Provide the [x, y] coordinate of the cell's center where the given text is located.  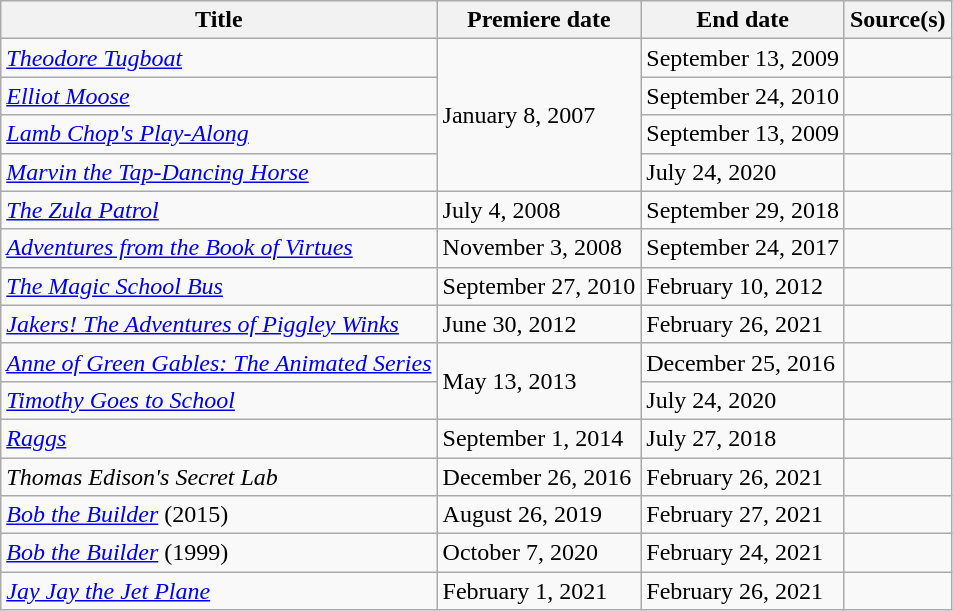
February 24, 2021 [743, 553]
Marvin the Tap-Dancing Horse [219, 172]
Elliot Moose [219, 96]
September 1, 2014 [539, 438]
September 24, 2017 [743, 248]
Raggs [219, 438]
The Zula Patrol [219, 210]
February 10, 2012 [743, 286]
Thomas Edison's Secret Lab [219, 477]
February 27, 2021 [743, 515]
December 26, 2016 [539, 477]
December 25, 2016 [743, 362]
Lamb Chop's Play-Along [219, 134]
September 27, 2010 [539, 286]
Timothy Goes to School [219, 400]
Premiere date [539, 20]
June 30, 2012 [539, 324]
September 24, 2010 [743, 96]
August 26, 2019 [539, 515]
May 13, 2013 [539, 381]
November 3, 2008 [539, 248]
Title [219, 20]
End date [743, 20]
February 1, 2021 [539, 591]
Bob the Builder (2015) [219, 515]
Jay Jay the Jet Plane [219, 591]
October 7, 2020 [539, 553]
September 29, 2018 [743, 210]
Source(s) [898, 20]
Jakers! The Adventures of Piggley Winks [219, 324]
July 4, 2008 [539, 210]
Adventures from the Book of Virtues [219, 248]
Anne of Green Gables: The Animated Series [219, 362]
July 27, 2018 [743, 438]
January 8, 2007 [539, 115]
Theodore Tugboat [219, 58]
The Magic School Bus [219, 286]
Bob the Builder (1999) [219, 553]
